Return (x, y) of the center of cell containing provided text 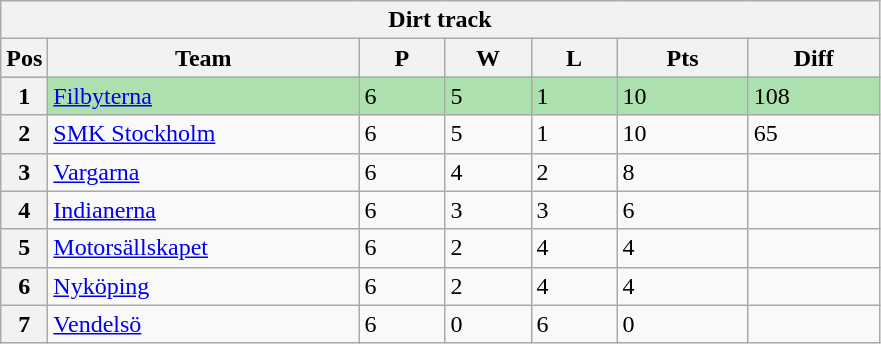
Filbyterna (204, 96)
Vargarna (204, 172)
L (574, 58)
65 (814, 134)
Diff (814, 58)
Vendelsö (204, 324)
108 (814, 96)
Motorsällskapet (204, 248)
7 (24, 324)
Pos (24, 58)
P (402, 58)
Nyköping (204, 286)
Pts (682, 58)
Indianerna (204, 210)
Team (204, 58)
SMK Stockholm (204, 134)
W (488, 58)
8 (682, 172)
Dirt track (440, 20)
